Pinpoint the cell where the given text exists, returning its (X, Y) midpoint coordinate. 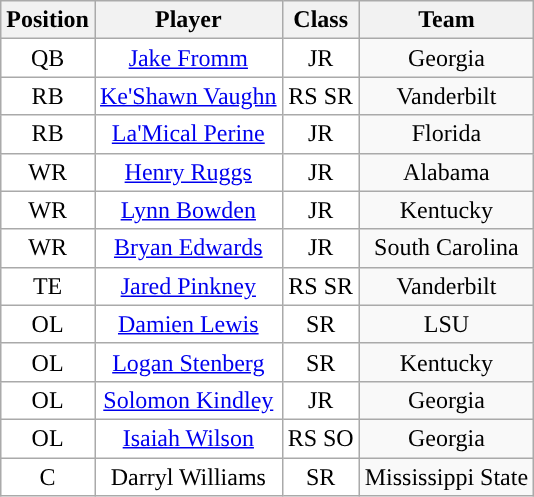
Isaiah Wilson (188, 438)
Ke'Shawn Vaughn (188, 96)
Player (188, 20)
Mississippi State (446, 477)
South Carolina (446, 248)
Position (48, 20)
Darryl Williams (188, 477)
Florida (446, 134)
Team (446, 20)
Jared Pinkney (188, 286)
Jake Fromm (188, 58)
Lynn Bowden (188, 210)
Bryan Edwards (188, 248)
RS SO (320, 438)
Solomon Kindley (188, 400)
C (48, 477)
Damien Lewis (188, 324)
La'Mical Perine (188, 134)
Alabama (446, 172)
Henry Ruggs (188, 172)
Class (320, 20)
QB (48, 58)
TE (48, 286)
LSU (446, 324)
Logan Stenberg (188, 362)
